Locate the cell with the specified text and output its [x, y] center coordinate. 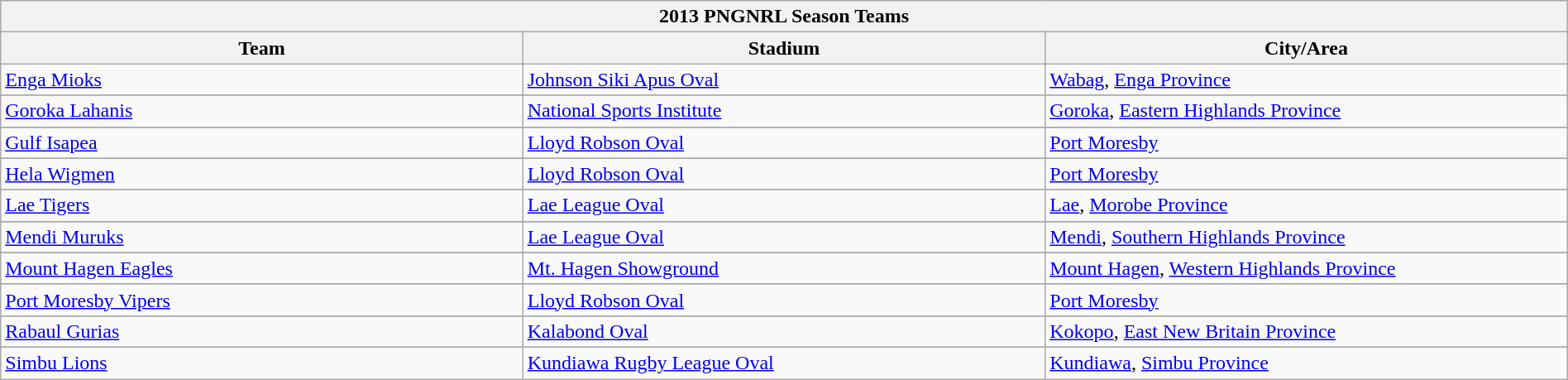
Stadium [784, 48]
Mount Hagen, Western Highlands Province [1307, 268]
Enga Mioks [262, 79]
Goroka Lahanis [262, 111]
Port Moresby Vipers [262, 300]
Kundiawa Rugby League Oval [784, 363]
Wabag, Enga Province [1307, 79]
Lae, Morobe Province [1307, 205]
Lae Tigers [262, 205]
Rabaul Gurias [262, 331]
2013 PNGNRL Season Teams [784, 17]
Mount Hagen Eagles [262, 268]
Gulf Isapea [262, 142]
Mt. Hagen Showground [784, 268]
National Sports Institute [784, 111]
Kundiawa, Simbu Province [1307, 363]
Mendi Muruks [262, 237]
Hela Wigmen [262, 174]
Team [262, 48]
Johnson Siki Apus Oval [784, 79]
Goroka, Eastern Highlands Province [1307, 111]
Kalabond Oval [784, 331]
Simbu Lions [262, 363]
Mendi, Southern Highlands Province [1307, 237]
Kokopo, East New Britain Province [1307, 331]
City/Area [1307, 48]
